Capture the cell that displays the provided text and extract its (x, y) central coordinate. 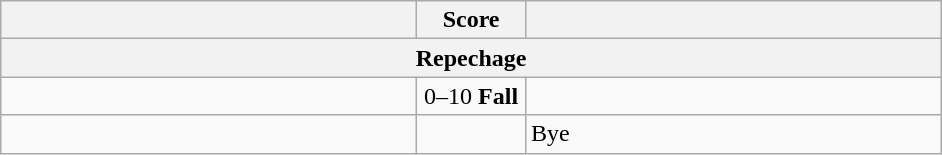
0–10 Fall (472, 96)
Repechage (472, 58)
Score (472, 20)
Bye (733, 134)
